Output the [X, Y] coordinate of the center of the cell containing the given text.  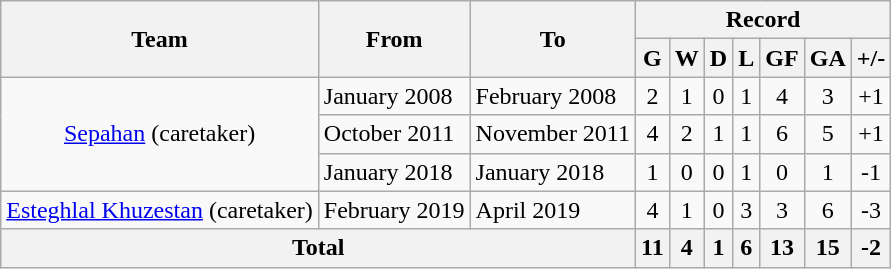
Sepahan (caretaker) [160, 134]
November 2011 [552, 134]
GF [782, 58]
-2 [870, 248]
G [653, 58]
Record [764, 20]
15 [828, 248]
W [686, 58]
L [746, 58]
GA [828, 58]
To [552, 39]
Total [318, 248]
+/- [870, 58]
-1 [870, 172]
January 2008 [394, 96]
February 2008 [552, 96]
Team [160, 39]
From [394, 39]
April 2019 [552, 210]
13 [782, 248]
11 [653, 248]
October 2011 [394, 134]
Esteghlal Khuzestan (caretaker) [160, 210]
5 [828, 134]
D [718, 58]
February 2019 [394, 210]
-3 [870, 210]
